Output the (X, Y) coordinate of the center of the cell containing the given text.  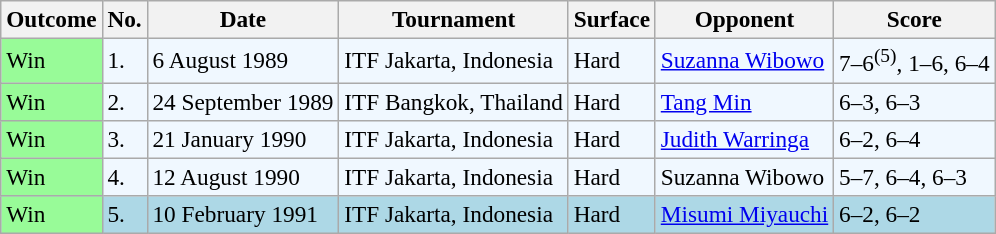
Misumi Miyauchi (744, 214)
6–3, 6–3 (914, 101)
6 August 1989 (243, 60)
7–6(5), 1–6, 6–4 (914, 60)
Score (914, 19)
21 January 1990 (243, 139)
6–2, 6–2 (914, 214)
Outcome (52, 19)
10 February 1991 (243, 214)
24 September 1989 (243, 101)
Tournament (454, 19)
5. (124, 214)
Surface (612, 19)
2. (124, 101)
No. (124, 19)
Date (243, 19)
1. (124, 60)
Opponent (744, 19)
12 August 1990 (243, 177)
Judith Warringa (744, 139)
4. (124, 177)
3. (124, 139)
5–7, 6–4, 6–3 (914, 177)
Tang Min (744, 101)
6–2, 6–4 (914, 139)
ITF Bangkok, Thailand (454, 101)
